Return [x, y] of the center of cell containing provided text 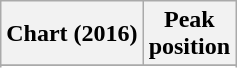
Chart (2016) [72, 34]
Peak position [189, 34]
